Pinpoint the cell where the given text exists, returning its (X, Y) midpoint coordinate. 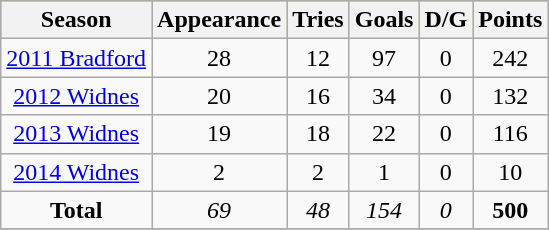
Goals (384, 20)
18 (318, 134)
Tries (318, 20)
16 (318, 96)
2013 Widnes (76, 134)
116 (510, 134)
Points (510, 20)
242 (510, 58)
1 (384, 172)
Total (76, 210)
2011 Bradford (76, 58)
2012 Widnes (76, 96)
28 (220, 58)
34 (384, 96)
2014 Widnes (76, 172)
48 (318, 210)
D/G (446, 20)
97 (384, 58)
69 (220, 210)
Season (76, 20)
500 (510, 210)
10 (510, 172)
19 (220, 134)
22 (384, 134)
12 (318, 58)
154 (384, 210)
Appearance (220, 20)
132 (510, 96)
20 (220, 96)
